Capture the cell that displays the provided text and extract its [X, Y] central coordinate. 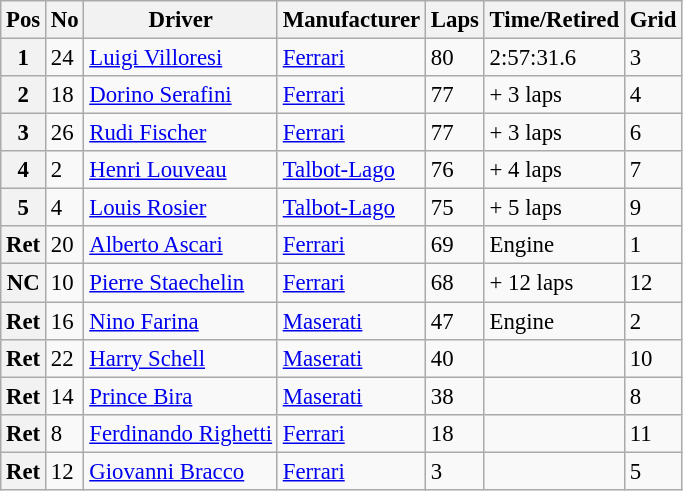
Manufacturer [351, 20]
6 [652, 133]
Laps [456, 20]
Alberto Ascari [180, 245]
2:57:31.6 [554, 58]
11 [652, 433]
69 [456, 245]
Rudi Fischer [180, 133]
Luigi Villoresi [180, 58]
68 [456, 283]
16 [65, 321]
38 [456, 396]
Dorino Serafini [180, 95]
75 [456, 208]
76 [456, 170]
Ferdinando Righetti [180, 433]
Louis Rosier [180, 208]
9 [652, 208]
7 [652, 170]
+ 12 laps [554, 283]
Nino Farina [180, 321]
No [65, 20]
Grid [652, 20]
40 [456, 358]
Time/Retired [554, 20]
Prince Bira [180, 396]
47 [456, 321]
26 [65, 133]
14 [65, 396]
Giovanni Bracco [180, 471]
22 [65, 358]
+ 4 laps [554, 170]
24 [65, 58]
Harry Schell [180, 358]
+ 5 laps [554, 208]
Henri Louveau [180, 170]
20 [65, 245]
Pierre Staechelin [180, 283]
NC [24, 283]
Driver [180, 20]
Pos [24, 20]
80 [456, 58]
